Locate the cell with the specified text and output its (x, y) center coordinate. 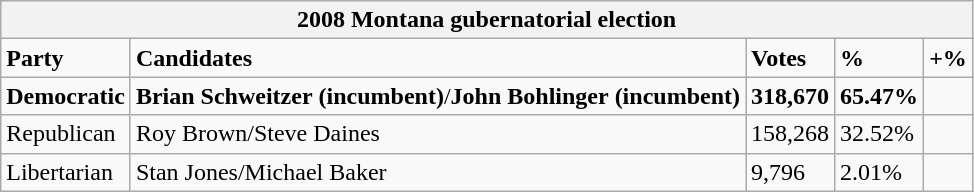
158,268 (790, 134)
Republican (66, 134)
Roy Brown/Steve Daines (438, 134)
Democratic (66, 96)
Libertarian (66, 172)
% (880, 58)
2.01% (880, 172)
Brian Schweitzer (incumbent)/John Bohlinger (incumbent) (438, 96)
Stan Jones/Michael Baker (438, 172)
2008 Montana gubernatorial election (487, 20)
65.47% (880, 96)
Party (66, 58)
Votes (790, 58)
32.52% (880, 134)
Candidates (438, 58)
9,796 (790, 172)
318,670 (790, 96)
+% (948, 58)
